Extract the (X, Y) coordinate from the center of the cell holding the provided text.  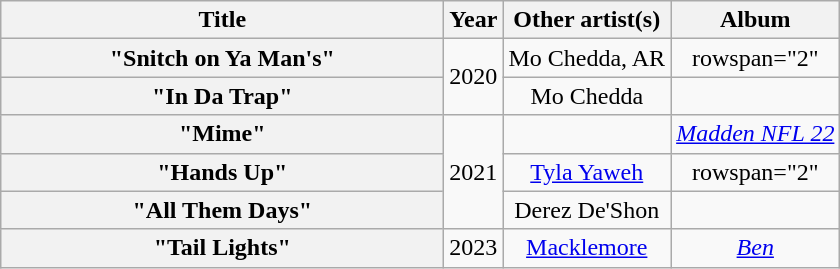
2020 (474, 77)
Tyla Yaweh (587, 172)
Mo Chedda (587, 96)
"Hands Up" (222, 172)
Title (222, 20)
2021 (474, 172)
"Tail Lights" (222, 248)
"All Them Days" (222, 210)
Ben (756, 248)
"Mime" (222, 134)
Year (474, 20)
Mo Chedda, AR (587, 58)
Derez De'Shon (587, 210)
Other artist(s) (587, 20)
Album (756, 20)
"In Da Trap" (222, 96)
2023 (474, 248)
Madden NFL 22 (756, 134)
"Snitch on Ya Man's" (222, 58)
Macklemore (587, 248)
